Pinpoint the cell where the given text exists, returning its (x, y) midpoint coordinate. 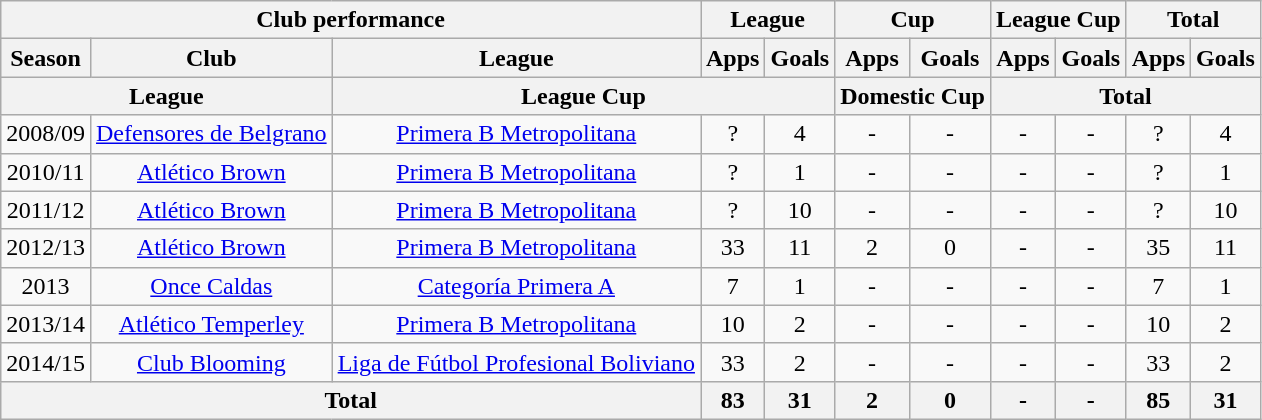
Club performance (351, 20)
85 (1158, 400)
Club Blooming (211, 362)
83 (732, 400)
2008/09 (46, 134)
Season (46, 58)
Once Caldas (211, 286)
2010/11 (46, 172)
2013/14 (46, 324)
Liga de Fútbol Profesional Boliviano (516, 362)
Categoría Primera A (516, 286)
Defensores de Belgrano (211, 134)
Atlético Temperley (211, 324)
2012/13 (46, 248)
2014/15 (46, 362)
2013 (46, 286)
Domestic Cup (913, 96)
2011/12 (46, 210)
Cup (913, 20)
35 (1158, 248)
Club (211, 58)
